For the text-containing cell, return its midpoint in [X, Y] coordinate format. 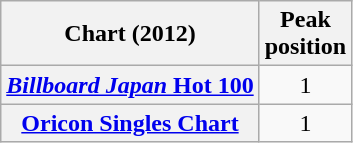
Oricon Singles Chart [130, 123]
Billboard Japan Hot 100 [130, 85]
Peakposition [305, 34]
Chart (2012) [130, 34]
